Identify which cell holds the provided text, then report its [x, y] central coordinate. 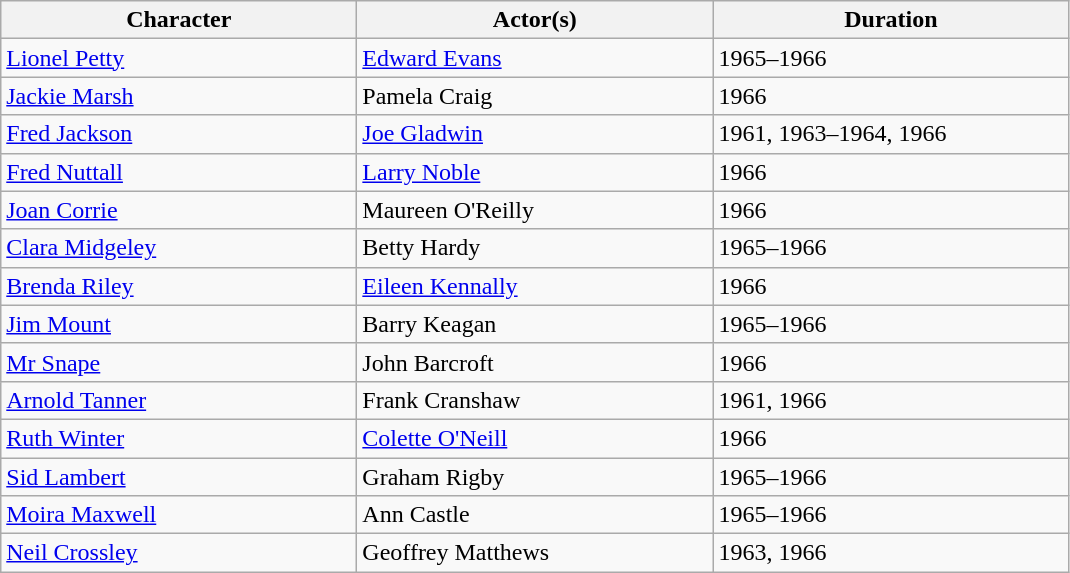
Character [179, 20]
Moira Maxwell [179, 515]
Joan Corrie [179, 210]
Frank Cranshaw [535, 400]
Graham Rigby [535, 477]
Fred Jackson [179, 134]
Barry Keagan [535, 324]
Betty Hardy [535, 248]
Ruth Winter [179, 438]
Joe Gladwin [535, 134]
Neil Crossley [179, 553]
Edward Evans [535, 58]
Fred Nuttall [179, 172]
Larry Noble [535, 172]
Duration [891, 20]
Eileen Kennally [535, 286]
1963, 1966 [891, 553]
Jackie Marsh [179, 96]
1961, 1963–1964, 1966 [891, 134]
Clara Midgeley [179, 248]
Ann Castle [535, 515]
Mr Snape [179, 362]
Maureen O'Reilly [535, 210]
Geoffrey Matthews [535, 553]
John Barcroft [535, 362]
Arnold Tanner [179, 400]
Jim Mount [179, 324]
1961, 1966 [891, 400]
Colette O'Neill [535, 438]
Lionel Petty [179, 58]
Actor(s) [535, 20]
Pamela Craig [535, 96]
Brenda Riley [179, 286]
Sid Lambert [179, 477]
